Find where the given text appears and provide that cell's center as (x, y) coordinate. 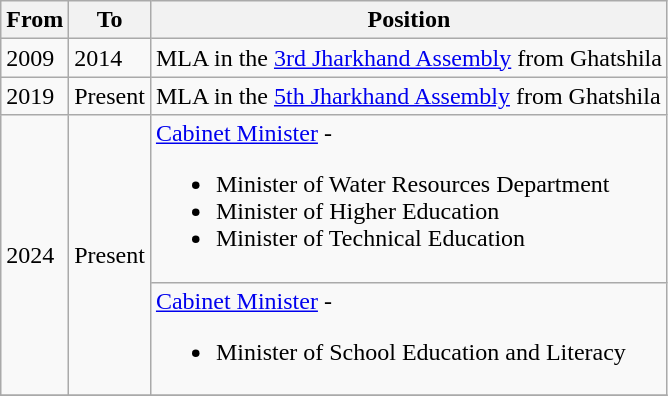
MLA in the 3rd Jharkhand Assembly from Ghatshila (408, 58)
2009 (35, 58)
2019 (35, 96)
2014 (110, 58)
Cabinet Minister -Minister of Water Resources DepartmentMinister of Higher EducationMinister of Technical Education (408, 198)
From (35, 20)
Position (408, 20)
2024 (35, 255)
Cabinet Minister -Minister of School Education and Literacy (408, 338)
MLA in the 5th Jharkhand Assembly from Ghatshila (408, 96)
To (110, 20)
